Output the [x, y] coordinate of the center of the cell containing the given text.  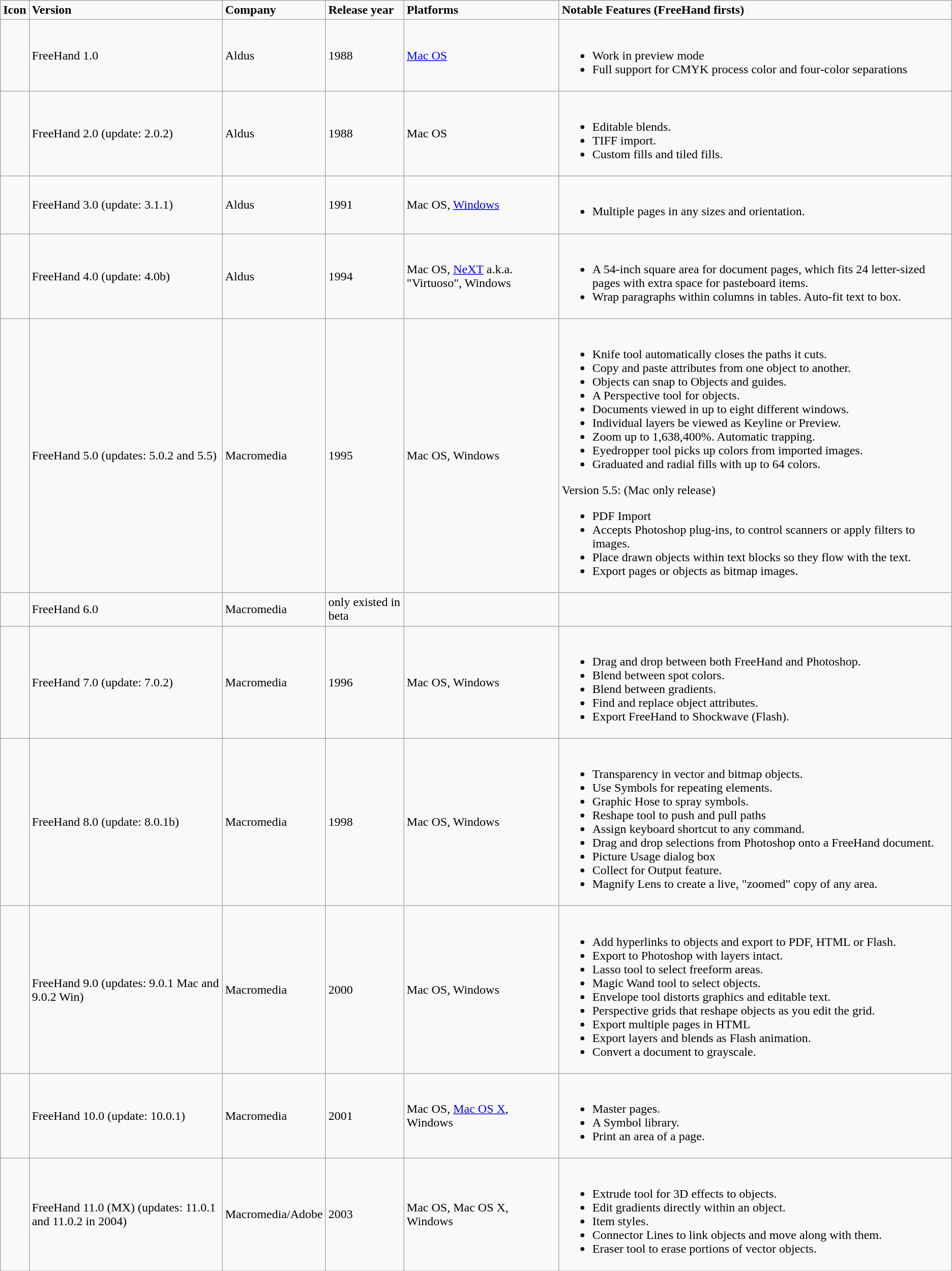
Icon [15, 10]
Release year [365, 10]
1995 [365, 456]
2003 [365, 1214]
FreeHand 7.0 (update: 7.0.2) [126, 682]
FreeHand 9.0 (updates: 9.0.1 Mac and 9.0.2 Win) [126, 989]
Editable blends.TIFF import.Custom fills and tiled fills. [755, 133]
1991 [365, 205]
Multiple pages in any sizes and orientation. [755, 205]
Notable Features (FreeHand firsts) [755, 10]
FreeHand 8.0 (update: 8.0.1b) [126, 822]
1994 [365, 276]
Work in preview modeFull support for CMYK process color and four-color separations [755, 55]
FreeHand 6.0 [126, 610]
2000 [365, 989]
FreeHand 1.0 [126, 55]
Macromedia/Adobe [274, 1214]
FreeHand 2.0 (update: 2.0.2) [126, 133]
2001 [365, 1115]
FreeHand 4.0 (update: 4.0b) [126, 276]
Master pages.A Symbol library.Print an area of a page. [755, 1115]
Platforms [481, 10]
Version [126, 10]
FreeHand 10.0 (update: 10.0.1) [126, 1115]
FreeHand 3.0 (update: 3.1.1) [126, 205]
Company [274, 10]
FreeHand 5.0 (updates: 5.0.2 and 5.5) [126, 456]
only existed in beta [365, 610]
Mac OS, NeXT a.k.a. "Virtuoso", Windows [481, 276]
1996 [365, 682]
FreeHand 11.0 (MX) (updates: 11.0.1 and 11.0.2 in 2004) [126, 1214]
1998 [365, 822]
